Return [x, y] of the center of cell containing provided text 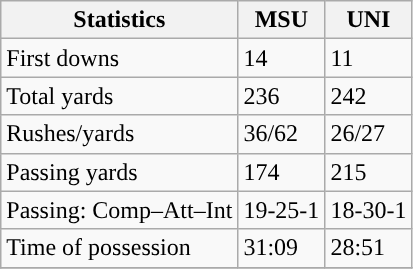
26/27 [368, 134]
Rushes/yards [120, 134]
11 [368, 58]
UNI [368, 20]
Statistics [120, 20]
236 [282, 96]
Total yards [120, 96]
Time of possession [120, 248]
14 [282, 58]
First downs [120, 58]
242 [368, 96]
18-30-1 [368, 210]
36/62 [282, 134]
28:51 [368, 248]
31:09 [282, 248]
215 [368, 172]
Passing yards [120, 172]
19-25-1 [282, 210]
174 [282, 172]
Passing: Comp–Att–Int [120, 210]
MSU [282, 20]
